Search for the cell housing the specified text and yield its [X, Y] center coordinate. 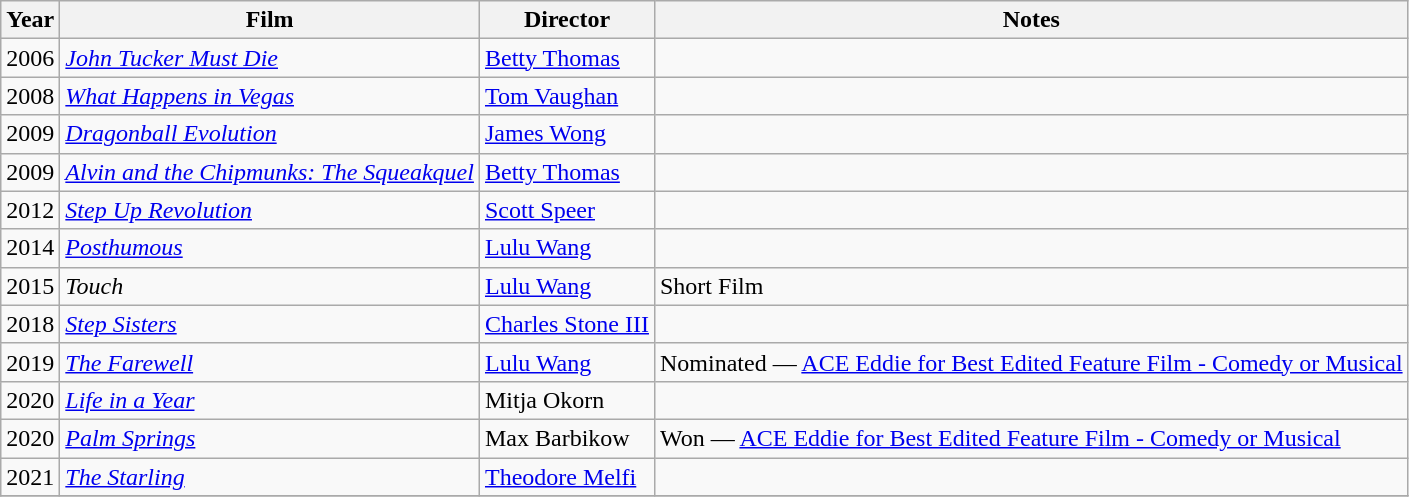
2021 [30, 477]
2018 [30, 324]
James Wong [566, 134]
2015 [30, 286]
Life in a Year [270, 400]
Posthumous [270, 248]
Won — ACE Eddie for Best Edited Feature Film - Comedy or Musical [1031, 438]
Mitja Okorn [566, 400]
Year [30, 20]
Scott Speer [566, 210]
Director [566, 20]
Palm Springs [270, 438]
Touch [270, 286]
Dragonball Evolution [270, 134]
Short Film [1031, 286]
Step Up Revolution [270, 210]
2014 [30, 248]
Notes [1031, 20]
Theodore Melfi [566, 477]
2006 [30, 58]
John Tucker Must Die [270, 58]
Nominated — ACE Eddie for Best Edited Feature Film - Comedy or Musical [1031, 362]
The Farewell [270, 362]
Alvin and the Chipmunks: The Squeakquel [270, 172]
2008 [30, 96]
2012 [30, 210]
The Starling [270, 477]
Max Barbikow [566, 438]
Film [270, 20]
Tom Vaughan [566, 96]
2019 [30, 362]
Step Sisters [270, 324]
What Happens in Vegas [270, 96]
Charles Stone III [566, 324]
